Pinpoint the cell where the given text exists, returning its (x, y) midpoint coordinate. 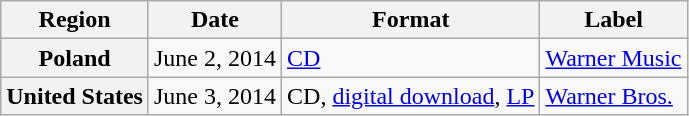
Poland (75, 58)
United States (75, 96)
Warner Music (614, 58)
Date (214, 20)
Region (75, 20)
June 2, 2014 (214, 58)
June 3, 2014 (214, 96)
CD (411, 58)
Warner Bros. (614, 96)
CD, digital download, LP (411, 96)
Format (411, 20)
Label (614, 20)
